Return the (x, y) coordinate for the center point of the cell that contains the specified text.  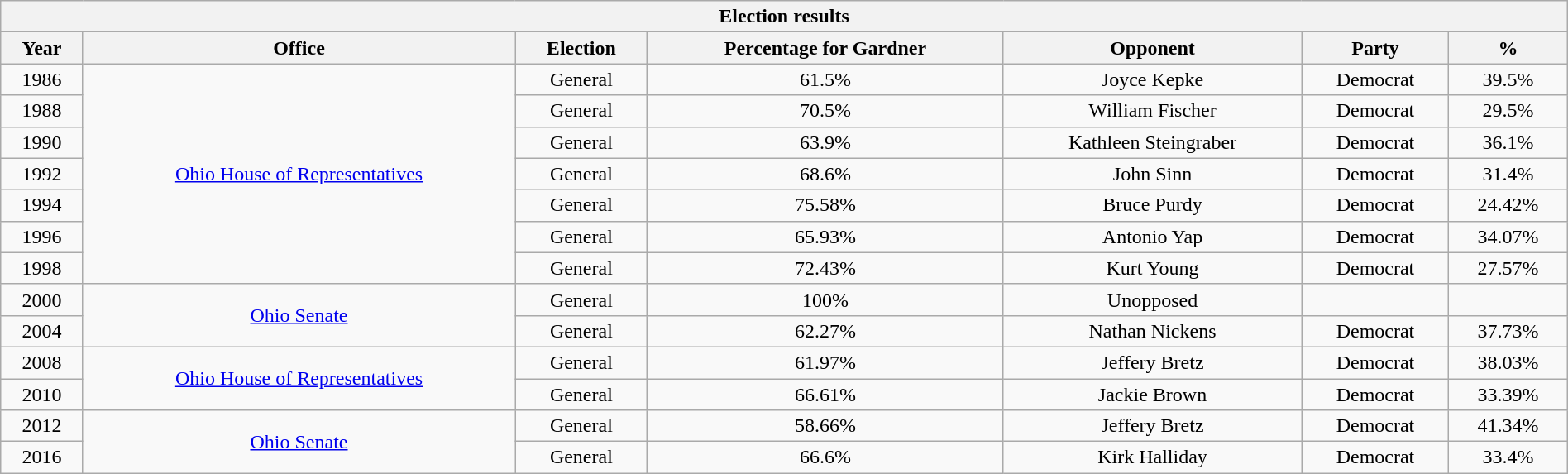
1990 (41, 142)
Unopposed (1153, 299)
2000 (41, 299)
37.73% (1508, 331)
Opponent (1153, 48)
39.5% (1508, 79)
75.58% (825, 205)
% (1508, 48)
27.57% (1508, 268)
1988 (41, 111)
61.97% (825, 362)
1994 (41, 205)
41.34% (1508, 426)
John Sinn (1153, 174)
24.42% (1508, 205)
68.6% (825, 174)
61.5% (825, 79)
Percentage for Gardner (825, 48)
62.27% (825, 331)
65.93% (825, 237)
2008 (41, 362)
Kathleen Steingraber (1153, 142)
58.66% (825, 426)
Election (581, 48)
Joyce Kepke (1153, 79)
1998 (41, 268)
Year (41, 48)
Antonio Yap (1153, 237)
31.4% (1508, 174)
38.03% (1508, 362)
66.61% (825, 395)
70.5% (825, 111)
100% (825, 299)
Nathan Nickens (1153, 331)
66.6% (825, 457)
Kurt Young (1153, 268)
2016 (41, 457)
Election results (784, 17)
Party (1375, 48)
29.5% (1508, 111)
Kirk Halliday (1153, 457)
1986 (41, 79)
33.39% (1508, 395)
Bruce Purdy (1153, 205)
34.07% (1508, 237)
36.1% (1508, 142)
1996 (41, 237)
2010 (41, 395)
72.43% (825, 268)
1992 (41, 174)
William Fischer (1153, 111)
63.9% (825, 142)
Jackie Brown (1153, 395)
2012 (41, 426)
33.4% (1508, 457)
2004 (41, 331)
Office (299, 48)
